Provide the [x, y] coordinate of the cell's center where the given text is located.  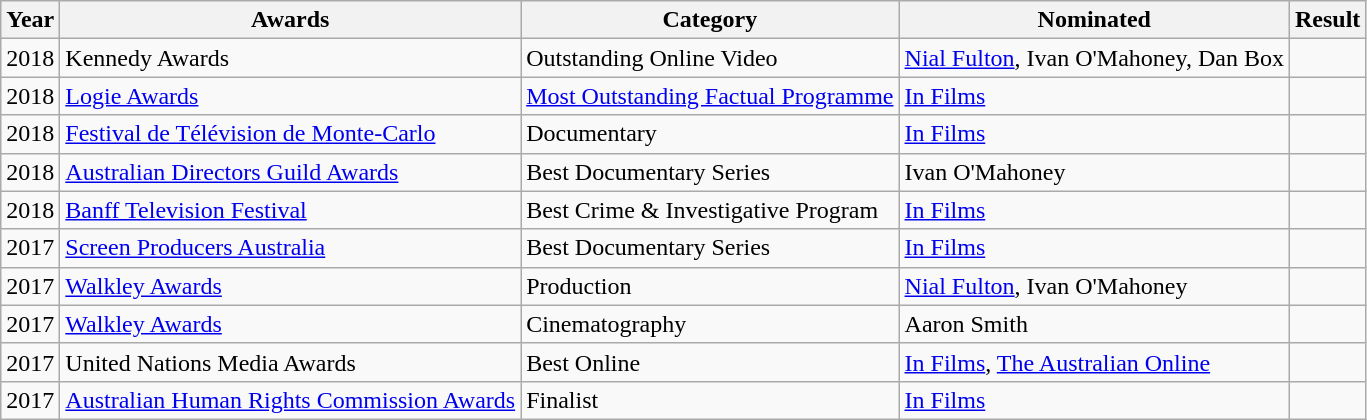
Outstanding Online Video [710, 58]
Category [710, 20]
Finalist [710, 400]
Australian Human Rights Commission Awards [290, 400]
Festival de Télévision de Monte-Carlo [290, 134]
Best Crime & Investigative Program [710, 210]
United Nations Media Awards [290, 362]
Cinematography [710, 324]
Kennedy Awards [290, 58]
Australian Directors Guild Awards [290, 172]
Result [1327, 20]
Ivan O'Mahoney [1094, 172]
Year [30, 20]
Nial Fulton, Ivan O'Mahoney [1094, 286]
Nial Fulton, Ivan O'Mahoney, Dan Box [1094, 58]
Aaron Smith [1094, 324]
Screen Producers Australia [290, 248]
Nominated [1094, 20]
Banff Television Festival [290, 210]
Awards [290, 20]
Best Online [710, 362]
Logie Awards [290, 96]
In Films, The Australian Online [1094, 362]
Documentary [710, 134]
Production [710, 286]
Most Outstanding Factual Programme [710, 96]
